Return (X, Y) of the center of cell containing provided text 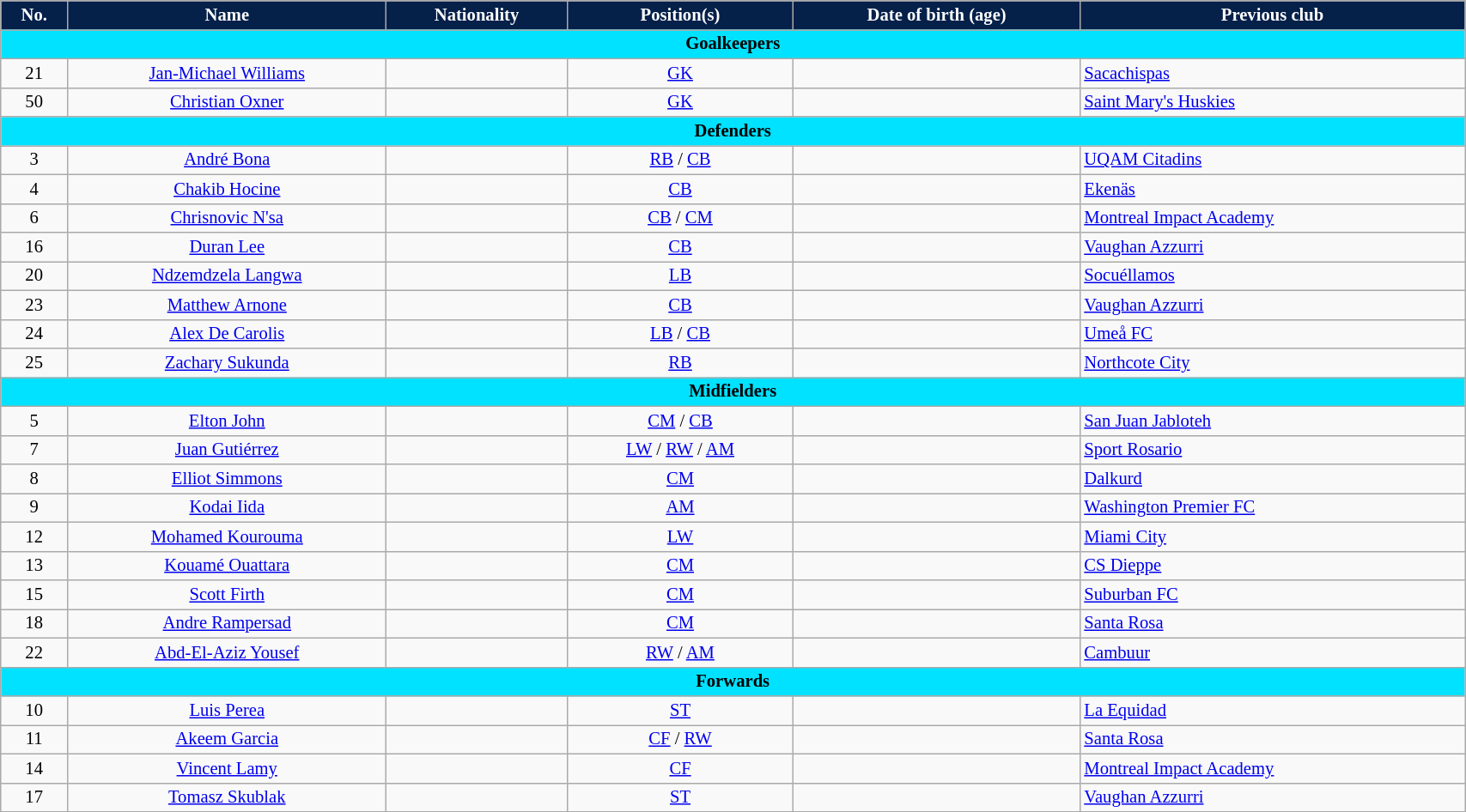
18 (34, 623)
21 (34, 73)
Abd-El-Aziz Yousef (227, 652)
RB (680, 363)
RB / CB (680, 160)
20 (34, 276)
Mohamed Kourouma (227, 536)
24 (34, 334)
CF (680, 768)
Kodai Iida (227, 507)
Andre Rampersad (227, 623)
LW (680, 536)
9 (34, 507)
CB / CM (680, 218)
7 (34, 450)
Chrisnovic N'sa (227, 218)
Sport Rosario (1272, 450)
Date of birth (age) (937, 15)
Elliot Simmons (227, 478)
Name (227, 15)
André Bona (227, 160)
Kouamé Ouattara (227, 566)
22 (34, 652)
No. (34, 15)
Goalkeepers (733, 44)
Christian Oxner (227, 102)
17 (34, 797)
Chakib Hocine (227, 189)
Alex De Carolis (227, 334)
LB (680, 276)
Luis Perea (227, 710)
Suburban FC (1272, 595)
Scott Firth (227, 595)
15 (34, 595)
8 (34, 478)
25 (34, 363)
Sacachispas (1272, 73)
16 (34, 246)
Midfielders (733, 391)
Umeå FC (1272, 334)
LB / CB (680, 334)
Miami City (1272, 536)
CM / CB (680, 421)
CF / RW (680, 739)
San Juan Jabloteh (1272, 421)
13 (34, 566)
Juan Gutiérrez (227, 450)
11 (34, 739)
Elton John (227, 421)
UQAM Citadins (1272, 160)
Position(s) (680, 15)
LW / RW / AM (680, 450)
Ekenäs (1272, 189)
Ndzemdzela Langwa (227, 276)
Vincent Lamy (227, 768)
AM (680, 507)
10 (34, 710)
Cambuur (1272, 652)
14 (34, 768)
Forwards (733, 682)
RW / AM (680, 652)
Defenders (733, 131)
Saint Mary's Huskies (1272, 102)
Zachary Sukunda (227, 363)
CS Dieppe (1272, 566)
23 (34, 305)
Nationality (477, 15)
Dalkurd (1272, 478)
6 (34, 218)
5 (34, 421)
Tomasz Skublak (227, 797)
Washington Premier FC (1272, 507)
Previous club (1272, 15)
Northcote City (1272, 363)
12 (34, 536)
La Equidad (1272, 710)
Matthew Arnone (227, 305)
Akeem Garcia (227, 739)
Socuéllamos (1272, 276)
3 (34, 160)
4 (34, 189)
Duran Lee (227, 246)
50 (34, 102)
Jan-Michael Williams (227, 73)
